Pinpoint the cell where the given text exists, returning its [x, y] midpoint coordinate. 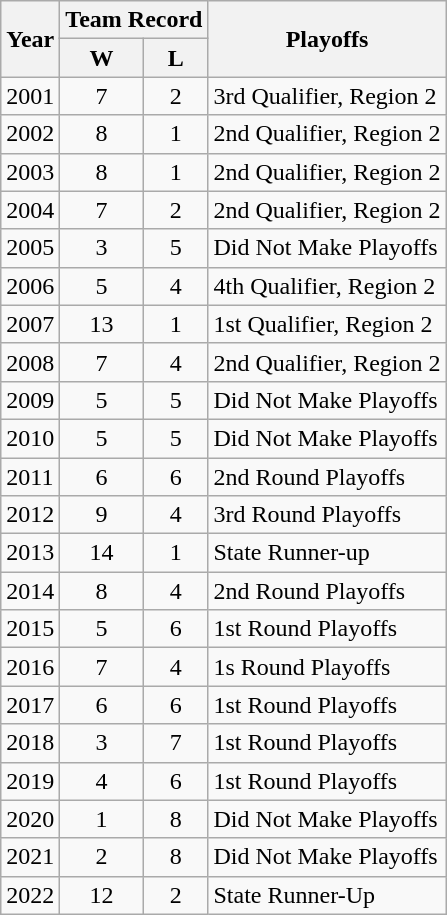
2016 [30, 667]
2014 [30, 591]
2013 [30, 553]
Team Record [134, 20]
1s Round Playoffs [327, 667]
12 [102, 895]
9 [102, 515]
1st Qualifier, Region 2 [327, 324]
14 [102, 553]
2021 [30, 857]
2022 [30, 895]
2008 [30, 362]
State Runner-up [327, 553]
State Runner-Up [327, 895]
W [102, 58]
2005 [30, 248]
2003 [30, 172]
2001 [30, 96]
2009 [30, 400]
L [176, 58]
13 [102, 324]
2018 [30, 743]
3rd Qualifier, Region 2 [327, 96]
2012 [30, 515]
2020 [30, 819]
Playoffs [327, 39]
2017 [30, 705]
Year [30, 39]
2002 [30, 134]
2010 [30, 438]
2015 [30, 629]
2019 [30, 781]
2011 [30, 477]
2007 [30, 324]
2006 [30, 286]
4th Qualifier, Region 2 [327, 286]
3rd Round Playoffs [327, 515]
2004 [30, 210]
